Scan for the cell matching the given text and deliver its [x, y] coordinate at center. 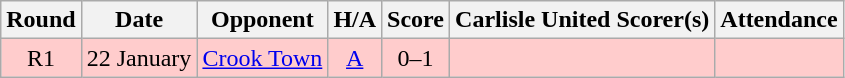
A [355, 58]
Opponent [262, 20]
Round [41, 20]
R1 [41, 58]
H/A [355, 20]
Date [139, 20]
Attendance [779, 20]
Crook Town [262, 58]
22 January [139, 58]
Score [416, 20]
Carlisle United Scorer(s) [582, 20]
0–1 [416, 58]
